Pinpoint the cell where the given text exists, returning its (x, y) midpoint coordinate. 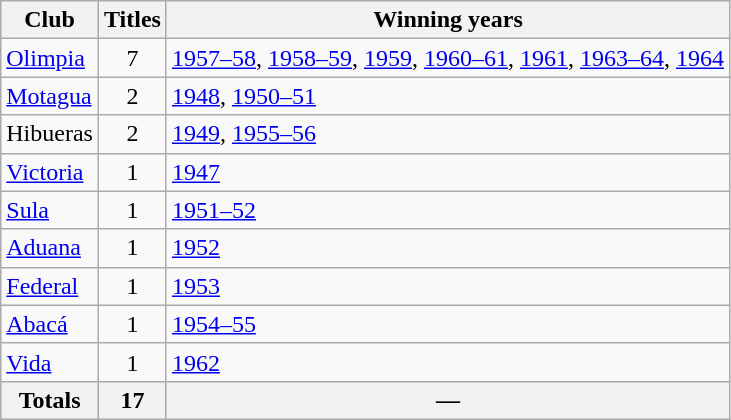
1957–58, 1958–59, 1959, 1960–61, 1961, 1963–64, 1964 (448, 58)
1962 (448, 362)
Hibueras (50, 134)
Federal (50, 286)
1949, 1955–56 (448, 134)
Totals (50, 400)
17 (132, 400)
7 (132, 58)
Abacá (50, 324)
Club (50, 20)
1948, 1950–51 (448, 96)
1947 (448, 172)
1954–55 (448, 324)
Winning years (448, 20)
1952 (448, 248)
Vida (50, 362)
Olimpia (50, 58)
Motagua (50, 96)
Aduana (50, 248)
Sula (50, 210)
1951–52 (448, 210)
Titles (132, 20)
— (448, 400)
1953 (448, 286)
Victoria (50, 172)
